Scan for the cell matching the given text and deliver its [X, Y] coordinate at center. 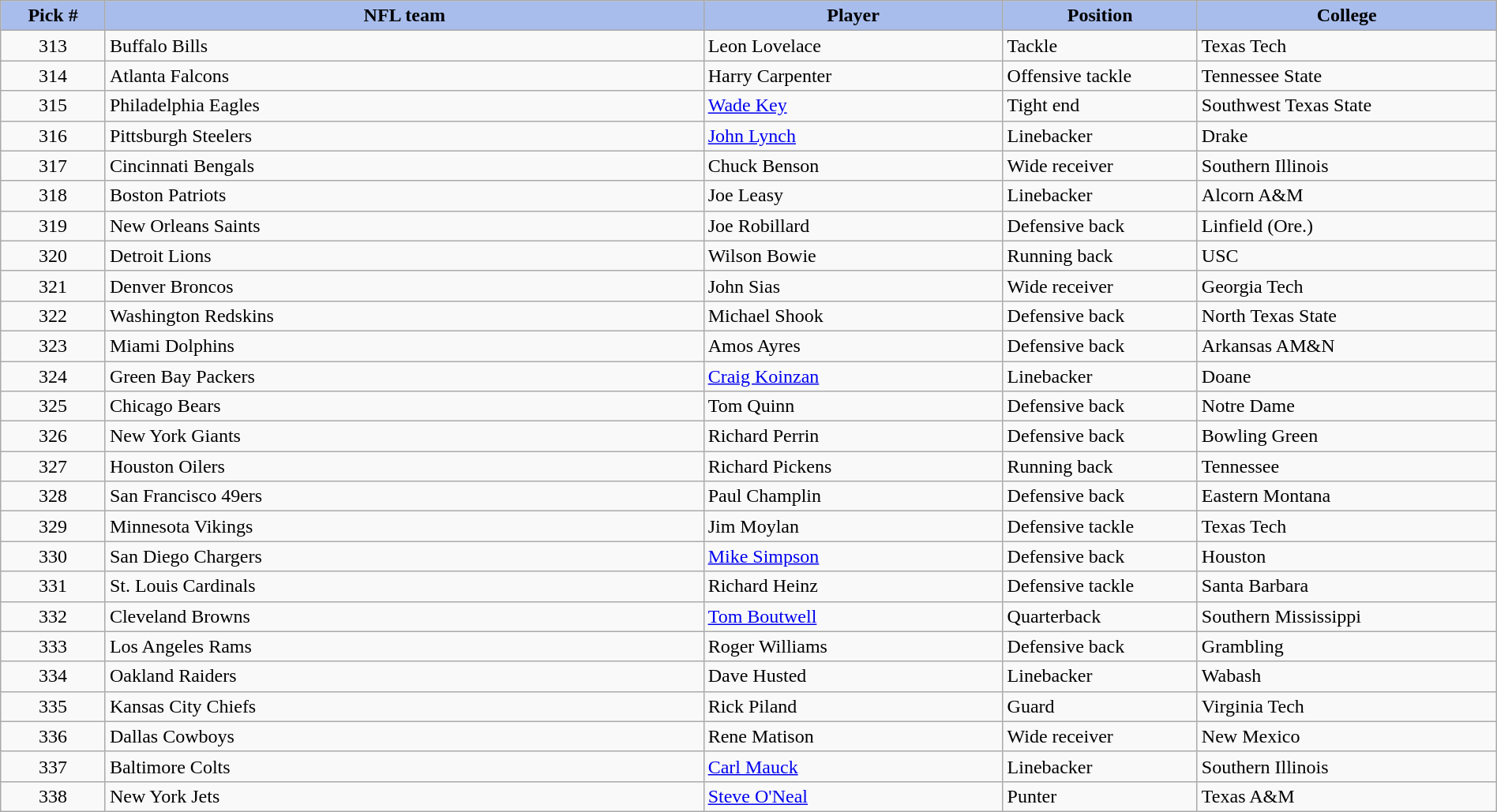
Craig Koinzan [853, 376]
Amos Ayres [853, 346]
NFL team [404, 16]
Punter [1100, 796]
San Francisco 49ers [404, 496]
331 [54, 586]
323 [54, 346]
Southwest Texas State [1347, 106]
Denver Broncos [404, 286]
College [1347, 16]
325 [54, 406]
Tight end [1100, 106]
Wabash [1347, 676]
Virginia Tech [1347, 706]
Philadelphia Eagles [404, 106]
Houston Oilers [404, 466]
334 [54, 676]
Houston [1347, 556]
327 [54, 466]
Detroit Lions [404, 256]
Guard [1100, 706]
Alcorn A&M [1347, 196]
Bowling Green [1347, 436]
Michael Shook [853, 316]
St. Louis Cardinals [404, 586]
329 [54, 526]
Boston Patriots [404, 196]
319 [54, 226]
Pick # [54, 16]
315 [54, 106]
Harry Carpenter [853, 76]
Player [853, 16]
330 [54, 556]
320 [54, 256]
Green Bay Packers [404, 376]
Chuck Benson [853, 166]
Tom Quinn [853, 406]
Roger Williams [853, 646]
Joe Robillard [853, 226]
333 [54, 646]
326 [54, 436]
Tackle [1100, 46]
Jim Moylan [853, 526]
318 [54, 196]
Rene Matison [853, 736]
335 [54, 706]
Dallas Cowboys [404, 736]
Tennessee State [1347, 76]
Wilson Bowie [853, 256]
Mike Simpson [853, 556]
322 [54, 316]
Washington Redskins [404, 316]
316 [54, 136]
Oakland Raiders [404, 676]
Georgia Tech [1347, 286]
New York Giants [404, 436]
Richard Pickens [853, 466]
Arkansas AM&N [1347, 346]
Steve O'Neal [853, 796]
Chicago Bears [404, 406]
328 [54, 496]
Paul Champlin [853, 496]
Linfield (Ore.) [1347, 226]
Joe Leasy [853, 196]
Position [1100, 16]
Kansas City Chiefs [404, 706]
317 [54, 166]
313 [54, 46]
Eastern Montana [1347, 496]
John Sias [853, 286]
Los Angeles Rams [404, 646]
321 [54, 286]
324 [54, 376]
Drake [1347, 136]
336 [54, 736]
Notre Dame [1347, 406]
Baltimore Colts [404, 766]
Wade Key [853, 106]
332 [54, 616]
Texas A&M [1347, 796]
Rick Piland [853, 706]
338 [54, 796]
Quarterback [1100, 616]
Atlanta Falcons [404, 76]
North Texas State [1347, 316]
Tennessee [1347, 466]
Carl Mauck [853, 766]
New Mexico [1347, 736]
Minnesota Vikings [404, 526]
New York Jets [404, 796]
Dave Husted [853, 676]
Southern Mississippi [1347, 616]
Offensive tackle [1100, 76]
Pittsburgh Steelers [404, 136]
Buffalo Bills [404, 46]
San Diego Chargers [404, 556]
Leon Lovelace [853, 46]
314 [54, 76]
Cincinnati Bengals [404, 166]
Santa Barbara [1347, 586]
John Lynch [853, 136]
Richard Heinz [853, 586]
USC [1347, 256]
Tom Boutwell [853, 616]
Richard Perrin [853, 436]
Cleveland Browns [404, 616]
New Orleans Saints [404, 226]
Grambling [1347, 646]
Miami Dolphins [404, 346]
337 [54, 766]
Doane [1347, 376]
